Identify which cell holds the provided text, then report its [X, Y] central coordinate. 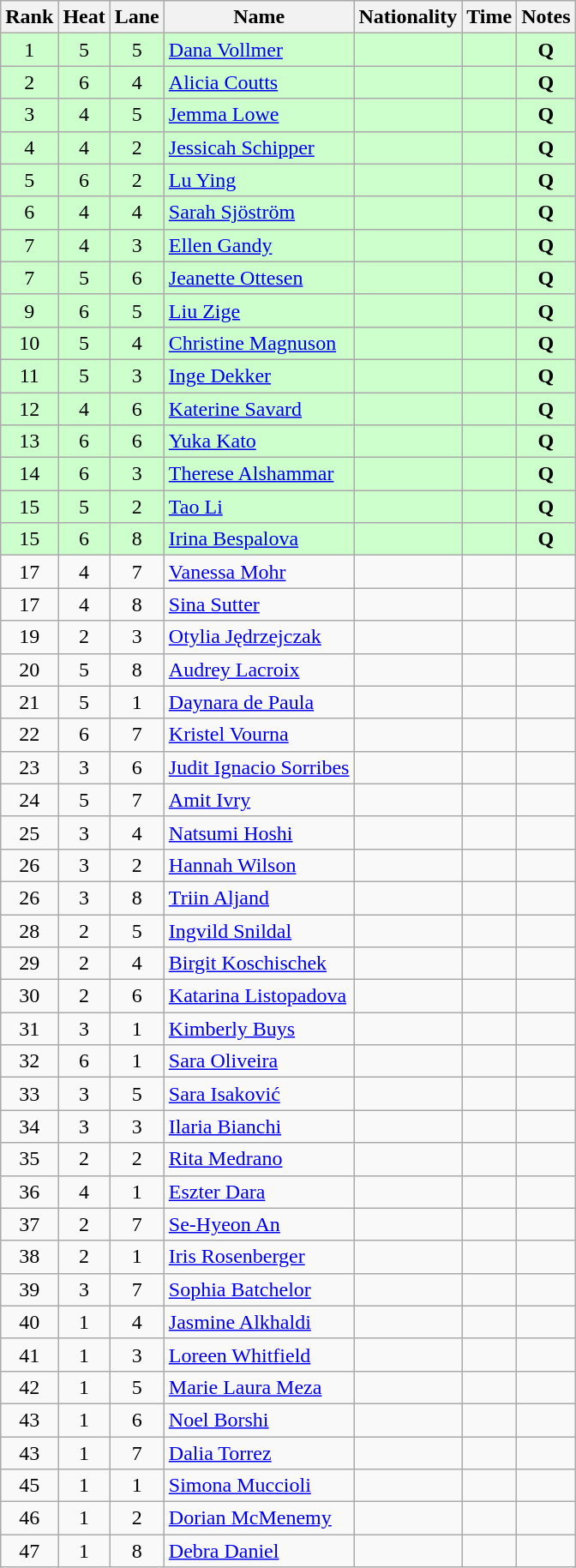
28 [29, 930]
Se-Hyeon An [259, 1224]
Tao Li [259, 507]
Dalia Torrez [259, 1453]
Jasmine Alkhaldi [259, 1322]
Triin Aljand [259, 898]
Sarah Sjöström [259, 213]
32 [29, 1061]
Katarina Listopadova [259, 996]
Ilaria Bianchi [259, 1126]
Sara Isaković [259, 1094]
Sina Sutter [259, 604]
46 [29, 1518]
40 [29, 1322]
11 [29, 375]
Natsumi Hoshi [259, 832]
Ingvild Snildal [259, 930]
13 [29, 442]
35 [29, 1159]
Jessicah Schipper [259, 147]
Notes [546, 17]
10 [29, 343]
Heat [84, 17]
23 [29, 767]
30 [29, 996]
Yuka Kato [259, 442]
Sophia Batchelor [259, 1289]
Dana Vollmer [259, 50]
34 [29, 1126]
Jeanette Ottesen [259, 278]
33 [29, 1094]
Alicia Coutts [259, 82]
47 [29, 1551]
25 [29, 832]
Simona Muccioli [259, 1486]
Name [259, 17]
Lu Ying [259, 180]
Lane [137, 17]
29 [29, 964]
Dorian McMenemy [259, 1518]
38 [29, 1257]
Debra Daniel [259, 1551]
Christine Magnuson [259, 343]
Jemma Lowe [259, 115]
39 [29, 1289]
Audrey Lacroix [259, 670]
21 [29, 702]
31 [29, 1029]
19 [29, 637]
Rita Medrano [259, 1159]
Time [489, 17]
Nationality [408, 17]
Katerine Savard [259, 409]
41 [29, 1355]
9 [29, 310]
Inge Dekker [259, 375]
Ellen Gandy [259, 245]
Sara Oliveira [259, 1061]
Noel Borshi [259, 1420]
22 [29, 735]
Otylia Jędrzejczak [259, 637]
Kimberly Buys [259, 1029]
36 [29, 1192]
Eszter Dara [259, 1192]
Kristel Vourna [259, 735]
Marie Laura Meza [259, 1387]
Therese Alshammar [259, 474]
Loreen Whitfield [259, 1355]
Iris Rosenberger [259, 1257]
Vanessa Mohr [259, 572]
Liu Zige [259, 310]
42 [29, 1387]
Amit Ivry [259, 800]
Daynara de Paula [259, 702]
37 [29, 1224]
14 [29, 474]
Rank [29, 17]
Birgit Koschischek [259, 964]
24 [29, 800]
20 [29, 670]
Judit Ignacio Sorribes [259, 767]
45 [29, 1486]
Irina Bespalova [259, 539]
12 [29, 409]
Hannah Wilson [259, 865]
